Locate the cell with the specified text and output its [X, Y] center coordinate. 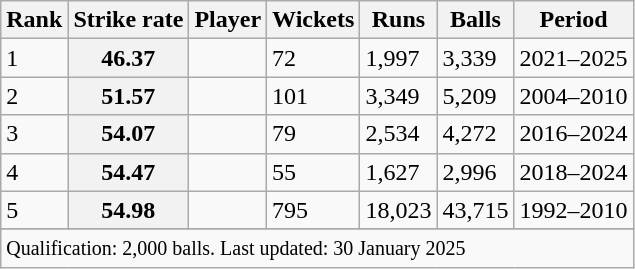
54.07 [128, 134]
Wickets [314, 20]
79 [314, 134]
2,996 [476, 172]
46.37 [128, 58]
18,023 [398, 210]
1,997 [398, 58]
Player [228, 20]
4,272 [476, 134]
Runs [398, 20]
101 [314, 96]
51.57 [128, 96]
2 [34, 96]
Strike rate [128, 20]
3,349 [398, 96]
1 [34, 58]
Period [574, 20]
54.98 [128, 210]
2016–2024 [574, 134]
5,209 [476, 96]
3,339 [476, 58]
43,715 [476, 210]
5 [34, 210]
4 [34, 172]
55 [314, 172]
1992–2010 [574, 210]
3 [34, 134]
795 [314, 210]
2021–2025 [574, 58]
2,534 [398, 134]
Rank [34, 20]
Qualification: 2,000 balls. Last updated: 30 January 2025 [317, 248]
72 [314, 58]
54.47 [128, 172]
2004–2010 [574, 96]
1,627 [398, 172]
Balls [476, 20]
2018–2024 [574, 172]
